Find where the given text appears and provide that cell's center as (X, Y) coordinate. 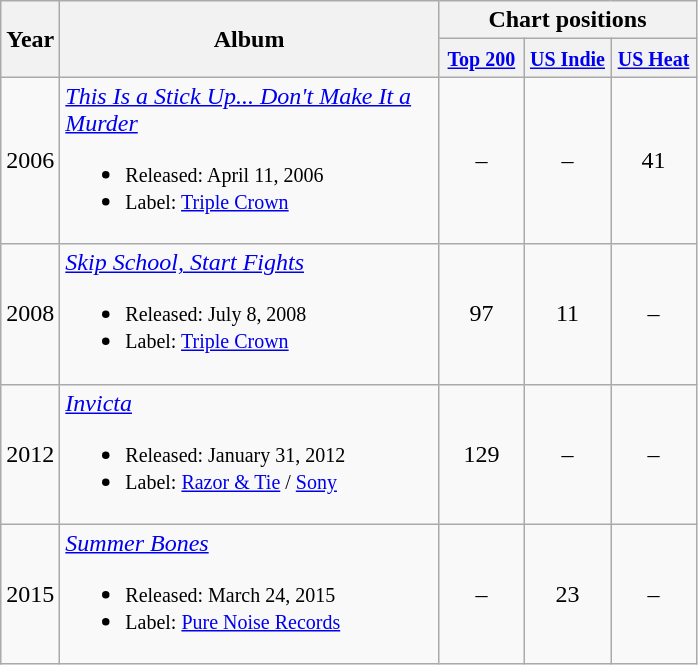
23 (567, 594)
Top 200 (481, 58)
Summer BonesReleased: March 24, 2015Label: Pure Noise Records (250, 594)
Album (250, 39)
2006 (30, 160)
US Heat (653, 58)
97 (481, 314)
129 (481, 454)
2015 (30, 594)
2008 (30, 314)
Skip School, Start FightsReleased: July 8, 2008Label: Triple Crown (250, 314)
US Indie (567, 58)
11 (567, 314)
Chart positions (567, 20)
Year (30, 39)
41 (653, 160)
InvictaReleased: January 31, 2012Label: Razor & Tie / Sony (250, 454)
2012 (30, 454)
This Is a Stick Up... Don't Make It a MurderReleased: April 11, 2006Label: Triple Crown (250, 160)
